Scan for the cell matching the given text and deliver its [x, y] coordinate at center. 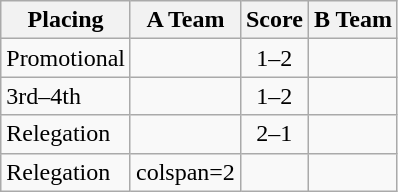
Score [274, 20]
A Team [185, 20]
3rd–4th [66, 96]
B Team [352, 20]
2–1 [274, 134]
Placing [66, 20]
Promotional [66, 58]
colspan=2 [185, 172]
